Detect which cell encompasses the target text, then output its [x, y] center coordinate. 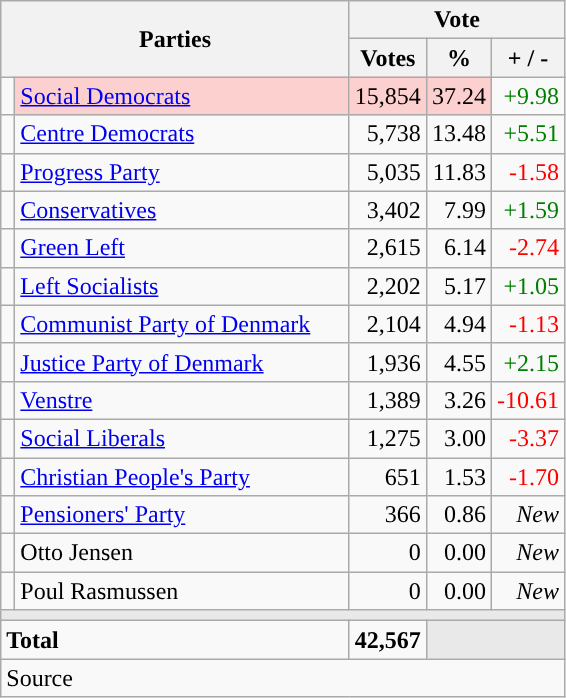
Justice Party of Denmark [182, 362]
Otto Jensen [182, 553]
+5.51 [528, 134]
15,854 [388, 96]
Left Socialists [182, 286]
Pensioners' Party [182, 515]
-2.74 [528, 248]
5,738 [388, 134]
Social Liberals [182, 438]
Source [283, 678]
-3.37 [528, 438]
13.48 [458, 134]
-1.13 [528, 324]
11.83 [458, 172]
1.53 [458, 477]
Conservatives [182, 210]
Poul Rasmussen [182, 591]
37.24 [458, 96]
Social Democrats [182, 96]
4.94 [458, 324]
2,615 [388, 248]
Venstre [182, 400]
Christian People's Party [182, 477]
+2.15 [528, 362]
5.17 [458, 286]
3.26 [458, 400]
Votes [388, 58]
42,567 [388, 640]
+9.98 [528, 96]
366 [388, 515]
-1.70 [528, 477]
Parties [176, 39]
Total [176, 640]
0.86 [458, 515]
Centre Democrats [182, 134]
Green Left [182, 248]
Vote [456, 20]
Progress Party [182, 172]
3.00 [458, 438]
1,936 [388, 362]
2,104 [388, 324]
+ / - [528, 58]
7.99 [458, 210]
Communist Party of Denmark [182, 324]
5,035 [388, 172]
-1.58 [528, 172]
651 [388, 477]
% [458, 58]
1,275 [388, 438]
1,389 [388, 400]
2,202 [388, 286]
-10.61 [528, 400]
4.55 [458, 362]
+1.59 [528, 210]
6.14 [458, 248]
3,402 [388, 210]
+1.05 [528, 286]
